Return the [x, y] coordinate for the center point of the cell that contains the specified text.  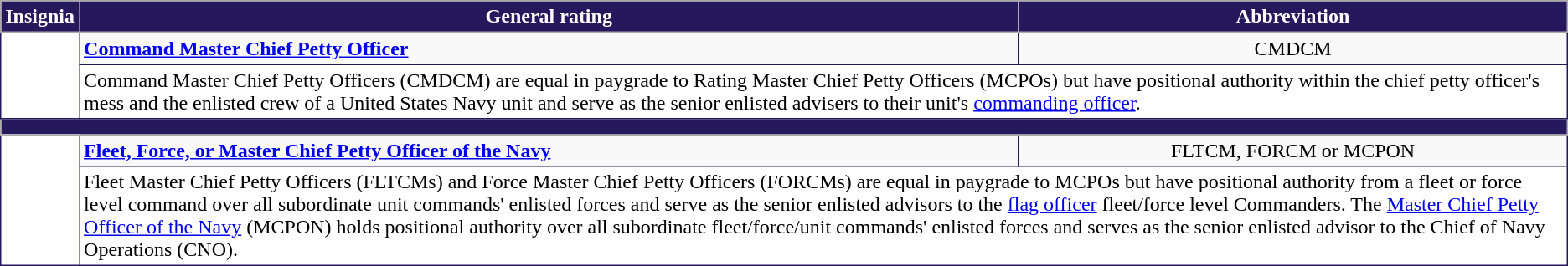
Fleet, Force, or Master Chief Petty Officer of the Navy [549, 150]
FLTCM, FORCM or MCPON [1293, 150]
General rating [549, 17]
CMDCM [1293, 49]
Command Master Chief Petty Officer [549, 49]
Insignia [40, 17]
Abbreviation [1293, 17]
